Search for the cell housing the specified text and yield its (x, y) center coordinate. 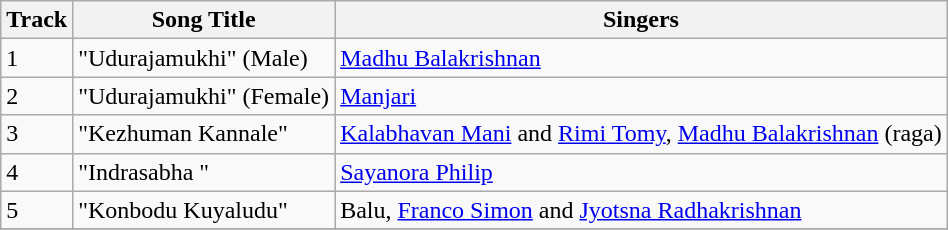
Kalabhavan Mani and Rimi Tomy, Madhu Balakrishnan (raga) (642, 134)
Track (37, 20)
"Udurajamukhi" (Female) (204, 96)
Manjari (642, 96)
1 (37, 58)
Sayanora Philip (642, 172)
Song Title (204, 20)
"Konbodu Kuyaludu" (204, 210)
4 (37, 172)
3 (37, 134)
2 (37, 96)
"Udurajamukhi" (Male) (204, 58)
"Kezhuman Kannale" (204, 134)
Madhu Balakrishnan (642, 58)
"Indrasabha " (204, 172)
5 (37, 210)
Singers (642, 20)
Balu, Franco Simon and Jyotsna Radhakrishnan (642, 210)
